Provide the (X, Y) coordinate of the cell's center where the given text is located.  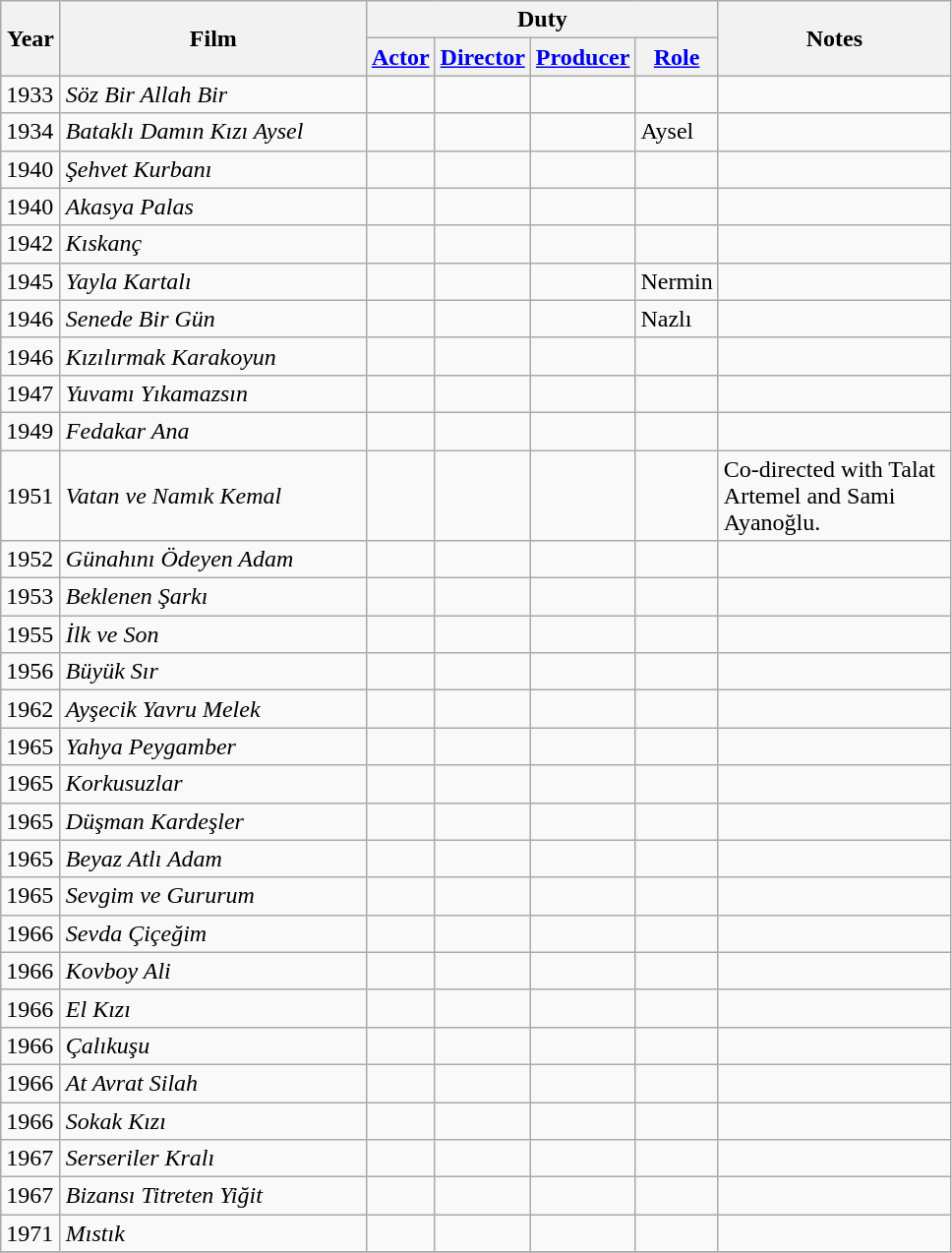
1949 (31, 431)
1956 (31, 672)
Yuvamı Yıkamazsın (212, 393)
Günahını Ödeyen Adam (212, 560)
Kızılırmak Karakoyun (212, 356)
Korkusuzlar (212, 784)
Bataklı Damın Kızı Aysel (212, 132)
Notes (834, 38)
1962 (31, 709)
Çalıkuşu (212, 1045)
Year (31, 38)
Actor (400, 57)
Duty (542, 20)
Sevgim ve Gururum (212, 896)
Büyük Sır (212, 672)
1947 (31, 393)
1934 (31, 132)
1951 (31, 496)
Yayla Kartalı (212, 281)
Sevda Çiçeğim (212, 933)
Producer (582, 57)
Ayşecik Yavru Melek (212, 709)
Director (482, 57)
Aysel (677, 132)
Mıstık (212, 1233)
Düşman Kardeşler (212, 821)
Co-directed with Talat Artemel and Sami Ayanoğlu. (834, 496)
İlk ve Son (212, 634)
Şehvet Kurbanı (212, 169)
Akasya Palas (212, 207)
Söz Bir Allah Bir (212, 94)
1945 (31, 281)
Nazlı (677, 319)
El Kızı (212, 1008)
Role (677, 57)
Senede Bir Gün (212, 319)
Vatan ve Namık Kemal (212, 496)
Nermin (677, 281)
Kovboy Ali (212, 971)
1933 (31, 94)
Yahya Peygamber (212, 746)
1942 (31, 244)
Sokak Kızı (212, 1120)
Beyaz Atlı Adam (212, 859)
1971 (31, 1233)
Beklenen Şarkı (212, 597)
1953 (31, 597)
Fedakar Ana (212, 431)
At Avrat Silah (212, 1083)
1952 (31, 560)
Bizansı Titreten Yiğit (212, 1196)
Serseriler Kralı (212, 1159)
1955 (31, 634)
Kıskanç (212, 244)
Film (212, 38)
